Locate the cell with the specified text and output its (x, y) center coordinate. 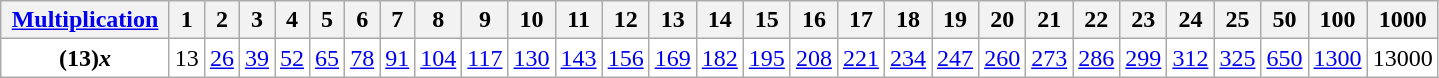
299 (1144, 58)
156 (626, 58)
1 (186, 20)
20 (1002, 20)
3 (256, 20)
117 (485, 58)
1300 (1338, 58)
39 (256, 58)
273 (1050, 58)
23 (1144, 20)
130 (532, 58)
25 (1238, 20)
15 (766, 20)
(13)x (86, 58)
18 (908, 20)
650 (1284, 58)
65 (328, 58)
221 (860, 58)
19 (956, 20)
6 (362, 20)
8 (438, 20)
1000 (1402, 20)
13000 (1402, 58)
Multiplication (86, 20)
195 (766, 58)
91 (398, 58)
24 (1190, 20)
10 (532, 20)
208 (814, 58)
12 (626, 20)
104 (438, 58)
286 (1096, 58)
14 (720, 20)
17 (860, 20)
4 (292, 20)
143 (578, 58)
182 (720, 58)
260 (1002, 58)
7 (398, 20)
169 (672, 58)
100 (1338, 20)
16 (814, 20)
26 (222, 58)
234 (908, 58)
21 (1050, 20)
52 (292, 58)
247 (956, 58)
5 (328, 20)
11 (578, 20)
9 (485, 20)
312 (1190, 58)
325 (1238, 58)
50 (1284, 20)
78 (362, 58)
2 (222, 20)
22 (1096, 20)
